Output the [X, Y] coordinate of the center of the cell containing the given text.  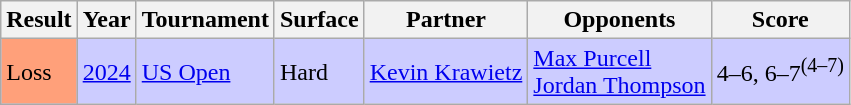
Loss [39, 72]
Max Purcell Jordan Thompson [620, 72]
US Open [205, 72]
Kevin Krawietz [446, 72]
4–6, 6–7(4–7) [780, 72]
Year [106, 20]
Opponents [620, 20]
Partner [446, 20]
Surface [319, 20]
Result [39, 20]
2024 [106, 72]
Score [780, 20]
Hard [319, 72]
Tournament [205, 20]
